Find where the given text appears and provide that cell's center as (x, y) coordinate. 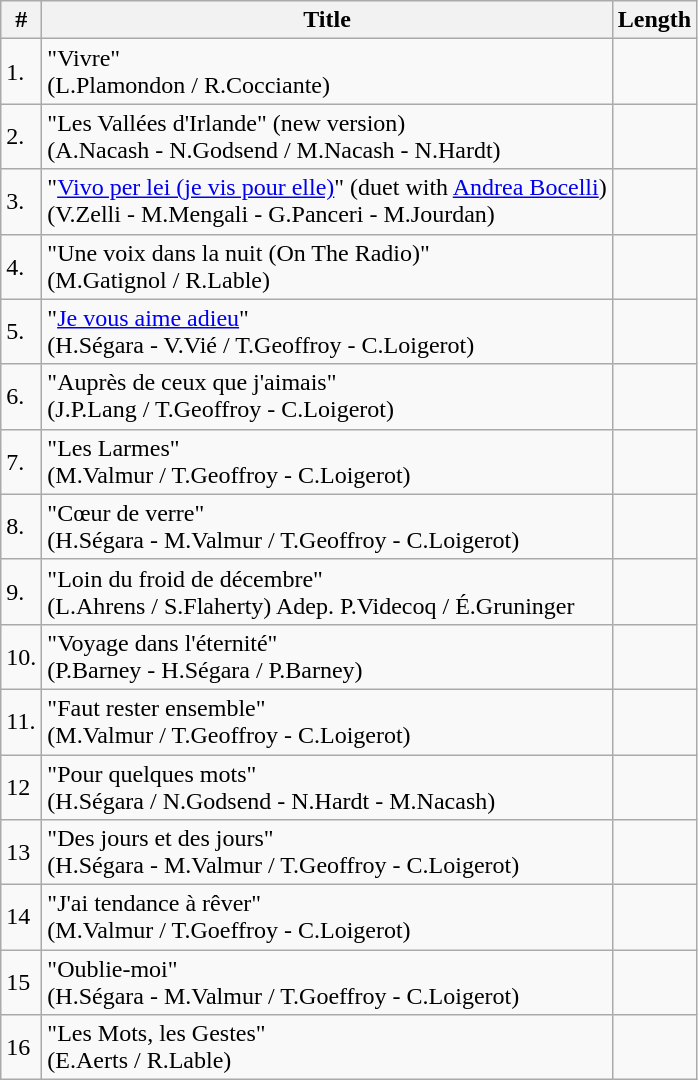
13 (22, 852)
# (22, 20)
"Des jours et des jours" (H.Ségara - M.Valmur / T.Geoffroy - C.Loigerot) (327, 852)
15 (22, 982)
16 (22, 1048)
"Auprès de ceux que j'aimais" (J.P.Lang / T.Geoffroy - C.Loigerot) (327, 396)
Title (327, 20)
"Loin du froid de décembre" (L.Ahrens / S.Flaherty) Adep. P.Videcoq / É.Gruninger (327, 592)
7. (22, 462)
"Une voix dans la nuit (On The Radio)" (M.Gatignol / R.Lable) (327, 266)
4. (22, 266)
"Cœur de verre" (H.Ségara - M.Valmur / T.Geoffroy - C.Loigerot) (327, 526)
1. (22, 72)
"Vivre" (L.Plamondon / R.Cocciante) (327, 72)
"Je vous aime adieu" (H.Ségara - V.Vié / T.Geoffroy - C.Loigerot) (327, 332)
14 (22, 918)
"Les Vallées d'Irlande" (new version) (A.Nacash - N.Godsend / M.Nacash - N.Hardt) (327, 136)
"Pour quelques mots" (H.Ségara / N.Godsend - N.Hardt - M.Nacash) (327, 786)
12 (22, 786)
6. (22, 396)
8. (22, 526)
"Vivo per lei (je vis pour elle)" (duet with Andrea Bocelli)(V.Zelli - M.Mengali - G.Panceri - M.Jourdan) (327, 202)
10. (22, 656)
Length (654, 20)
5. (22, 332)
3. (22, 202)
9. (22, 592)
"J'ai tendance à rêver" (M.Valmur / T.Goeffroy - C.Loigerot) (327, 918)
"Les Mots, les Gestes" (E.Aerts / R.Lable) (327, 1048)
2. (22, 136)
"Les Larmes" (M.Valmur / T.Geoffroy - C.Loigerot) (327, 462)
"Faut rester ensemble" (M.Valmur / T.Geoffroy - C.Loigerot) (327, 722)
11. (22, 722)
"Voyage dans l'éternité" (P.Barney - H.Ségara / P.Barney) (327, 656)
"Oublie-moi" (H.Ségara - M.Valmur / T.Goeffroy - C.Loigerot) (327, 982)
